Detect which cell encompasses the target text, then output its (X, Y) center coordinate. 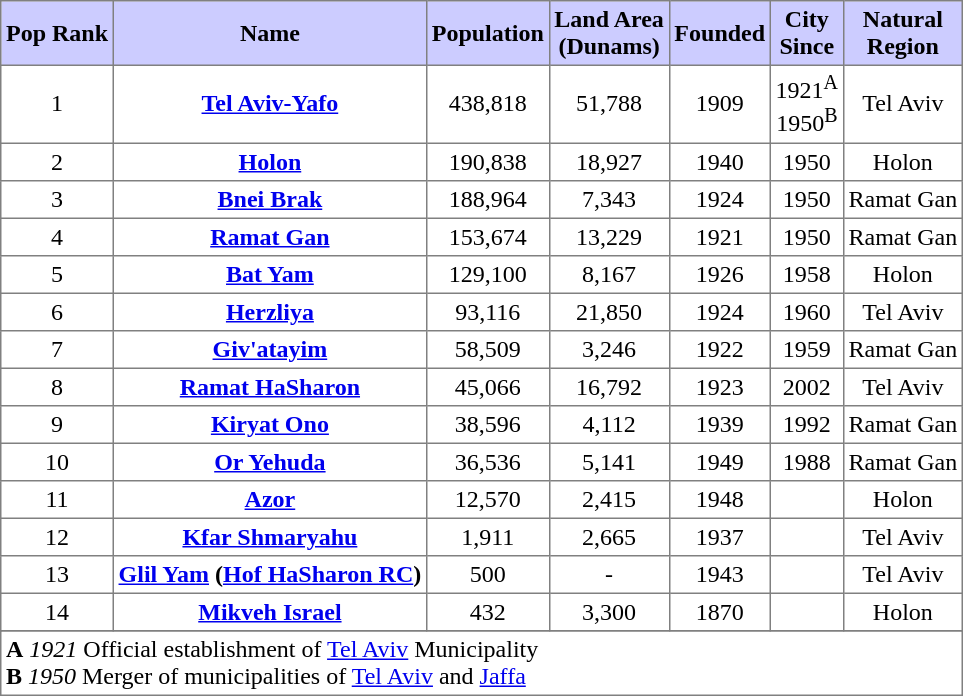
Glil Yam (Hof HaSharon RC) (270, 574)
Founded (720, 33)
58,509 (488, 349)
1949 (720, 462)
93,116 (488, 312)
Azor (270, 499)
2,665 (609, 537)
188,964 (488, 199)
6 (58, 312)
Bat Yam (270, 274)
2,415 (609, 499)
Name (270, 33)
4 (58, 237)
1992 (806, 424)
7,343 (609, 199)
438,818 (488, 104)
1,911 (488, 537)
1960 (806, 312)
1943 (720, 574)
Herzliya (270, 312)
21,850 (609, 312)
51,788 (609, 104)
1948 (720, 499)
1939 (720, 424)
11 (58, 499)
Tel Aviv-Yafo (270, 104)
38,596 (488, 424)
500 (488, 574)
36,536 (488, 462)
1870 (720, 612)
16,792 (609, 387)
Population (488, 33)
1988 (806, 462)
Kiryat Ono (270, 424)
1937 (720, 537)
Land Area(Dunams) (609, 33)
190,838 (488, 162)
1940 (720, 162)
1909 (720, 104)
153,674 (488, 237)
14 (58, 612)
18,927 (609, 162)
2002 (806, 387)
1921 (720, 237)
432 (488, 612)
2 (58, 162)
7 (58, 349)
5,141 (609, 462)
Giv'atayim (270, 349)
1 (58, 104)
45,066 (488, 387)
Kfar Shmaryahu (270, 537)
3,246 (609, 349)
13 (58, 574)
4,112 (609, 424)
13,229 (609, 237)
Pop Rank (58, 33)
1921A1950B (806, 104)
Ramat HaSharon (270, 387)
1958 (806, 274)
9 (58, 424)
1959 (806, 349)
8,167 (609, 274)
5 (58, 274)
1923 (720, 387)
3 (58, 199)
- (609, 574)
A 1921 Official establishment of Tel Aviv MunicipalityB 1950 Merger of municipalities of Tel Aviv and Jaffa (482, 662)
8 (58, 387)
Or Yehuda (270, 462)
Bnei Brak (270, 199)
1926 (720, 274)
3,300 (609, 612)
12 (58, 537)
10 (58, 462)
1922 (720, 349)
12,570 (488, 499)
CitySince (806, 33)
Mikveh Israel (270, 612)
NaturalRegion (902, 33)
129,100 (488, 274)
